For the text-containing cell, return its midpoint in (x, y) coordinate format. 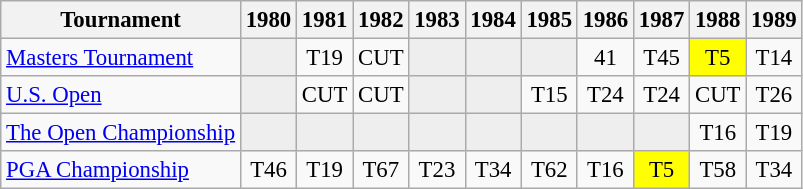
1988 (718, 20)
1981 (325, 20)
T46 (268, 170)
1980 (268, 20)
1989 (774, 20)
T62 (549, 170)
T14 (774, 58)
Tournament (121, 20)
T23 (437, 170)
T67 (381, 170)
PGA Championship (121, 170)
1983 (437, 20)
1984 (493, 20)
Masters Tournament (121, 58)
1987 (661, 20)
1986 (605, 20)
T15 (549, 95)
The Open Championship (121, 133)
1982 (381, 20)
T45 (661, 58)
1985 (549, 20)
T26 (774, 95)
T58 (718, 170)
41 (605, 58)
U.S. Open (121, 95)
